Scan for the cell matching the given text and deliver its (X, Y) coordinate at center. 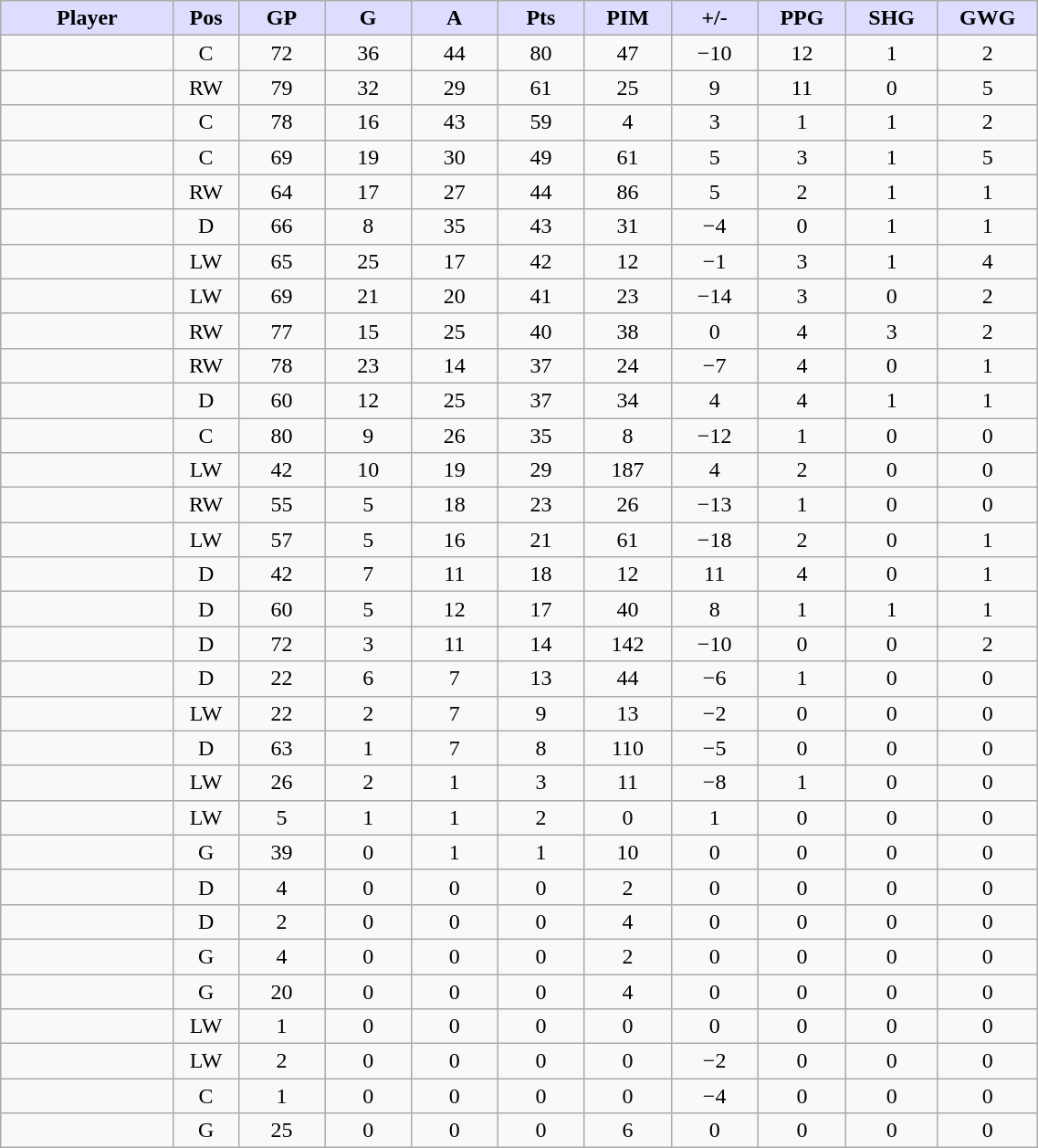
+/- (714, 18)
59 (540, 122)
39 (281, 852)
36 (369, 53)
49 (540, 157)
187 (628, 470)
66 (281, 226)
−8 (714, 783)
32 (369, 88)
−14 (714, 296)
142 (628, 644)
110 (628, 748)
47 (628, 53)
−18 (714, 540)
57 (281, 540)
34 (628, 400)
−7 (714, 365)
−13 (714, 505)
Pts (540, 18)
79 (281, 88)
63 (281, 748)
77 (281, 331)
65 (281, 261)
A (455, 18)
−1 (714, 261)
31 (628, 226)
PIM (628, 18)
−12 (714, 436)
−6 (714, 679)
24 (628, 365)
27 (455, 192)
64 (281, 192)
PPG (802, 18)
38 (628, 331)
−5 (714, 748)
86 (628, 192)
41 (540, 296)
GWG (987, 18)
GP (281, 18)
55 (281, 505)
30 (455, 157)
Player (88, 18)
Pos (206, 18)
15 (369, 331)
SHG (892, 18)
